Identify which cell holds the provided text, then report its [X, Y] central coordinate. 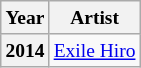
Year [25, 18]
Artist [94, 18]
2014 [25, 50]
Exile Hiro [94, 50]
